Scan for the cell matching the given text and deliver its [x, y] coordinate at center. 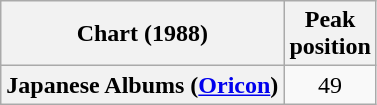
49 [330, 85]
Japanese Albums (Oricon) [142, 85]
Peakposition [330, 34]
Chart (1988) [142, 34]
